Pinpoint the cell where the given text exists, returning its [X, Y] midpoint coordinate. 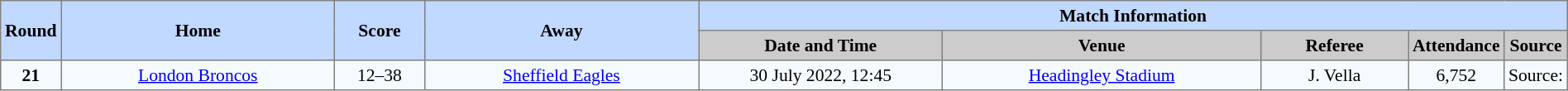
Source [1536, 45]
London Broncos [198, 75]
21 [31, 75]
30 July 2022, 12:45 [820, 75]
Attendance [1456, 45]
J. Vella [1335, 75]
Match Information [1133, 16]
Home [198, 31]
Sheffield Eagles [562, 75]
Score [380, 31]
Away [562, 31]
Venue [1102, 45]
Date and Time [820, 45]
Referee [1335, 45]
Source: [1536, 75]
Round [31, 31]
6,752 [1456, 75]
Headingley Stadium [1102, 75]
12–38 [380, 75]
